Search for the cell housing the specified text and yield its (X, Y) center coordinate. 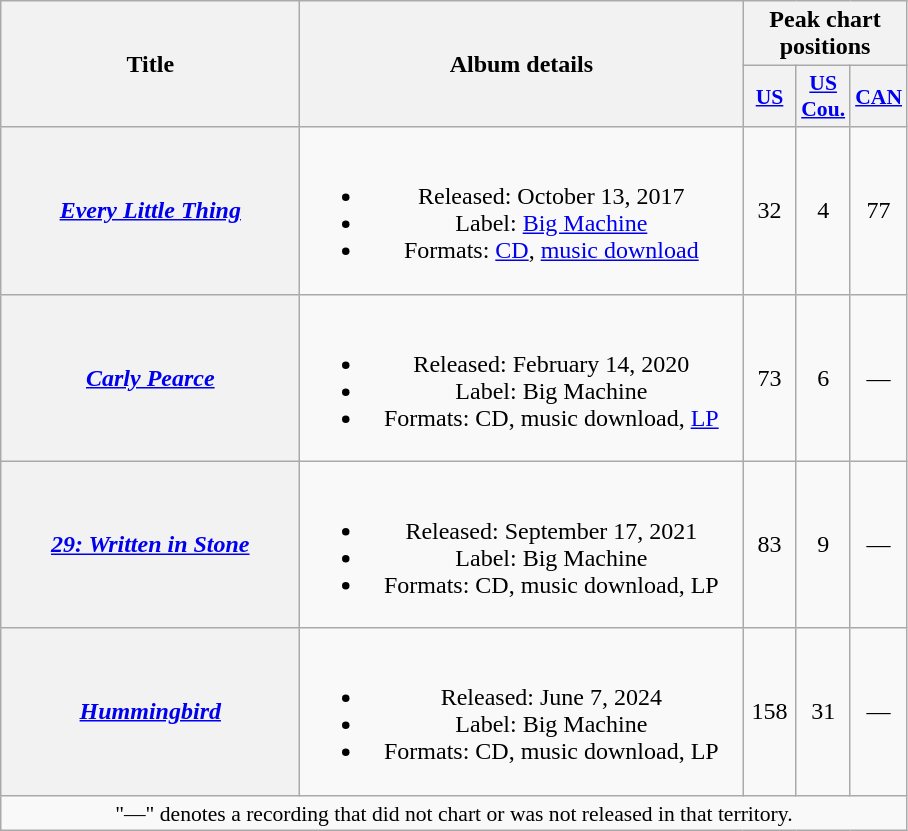
83 (770, 544)
Released: October 13, 2017Label: Big MachineFormats: CD, music download (522, 210)
6 (823, 378)
US (770, 96)
Peak chart positions (825, 34)
Released: September 17, 2021Label: Big MachineFormats: CD, music download, LP (522, 544)
Hummingbird (150, 712)
Title (150, 64)
158 (770, 712)
4 (823, 210)
29: Written in Stone (150, 544)
32 (770, 210)
CAN (878, 96)
Carly Pearce (150, 378)
USCou. (823, 96)
Album details (522, 64)
73 (770, 378)
Every Little Thing (150, 210)
9 (823, 544)
31 (823, 712)
77 (878, 210)
Released: June 7, 2024Label: Big MachineFormats: CD, music download, LP (522, 712)
Released: February 14, 2020Label: Big MachineFormats: CD, music download, LP (522, 378)
"—" denotes a recording that did not chart or was not released in that territory. (454, 813)
